Search for the cell housing the specified text and yield its (x, y) center coordinate. 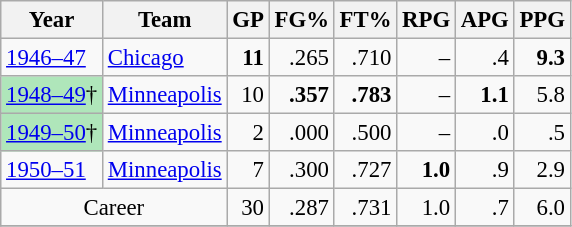
6.0 (542, 208)
1946–47 (52, 58)
9.3 (542, 58)
.9 (484, 170)
RPG (426, 20)
PPG (542, 20)
7 (248, 170)
5.8 (542, 95)
1.1 (484, 95)
.000 (302, 133)
.357 (302, 95)
Career (114, 208)
.300 (302, 170)
Year (52, 20)
Team (164, 20)
.500 (366, 133)
10 (248, 95)
.265 (302, 58)
.287 (302, 208)
.731 (366, 208)
.0 (484, 133)
.727 (366, 170)
11 (248, 58)
Chicago (164, 58)
30 (248, 208)
1948–49† (52, 95)
FG% (302, 20)
APG (484, 20)
1950–51 (52, 170)
GP (248, 20)
.783 (366, 95)
.710 (366, 58)
2 (248, 133)
1949–50† (52, 133)
FT% (366, 20)
2.9 (542, 170)
.4 (484, 58)
.7 (484, 208)
.5 (542, 133)
